Provide the (X, Y) coordinate of the cell's center where the given text is located.  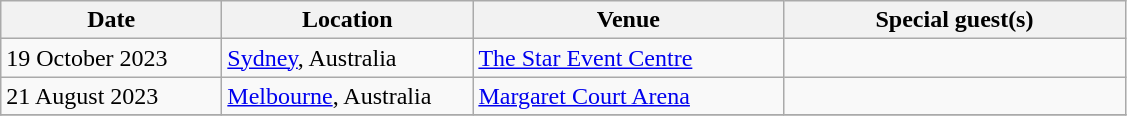
Venue (628, 20)
Location (348, 20)
Sydney, Australia (348, 58)
Melbourne, Australia (348, 96)
21 August 2023 (112, 96)
19 October 2023 (112, 58)
Date (112, 20)
The Star Event Centre (628, 58)
Special guest(s) (954, 20)
Margaret Court Arena (628, 96)
